Detect which cell encompasses the target text, then output its (x, y) center coordinate. 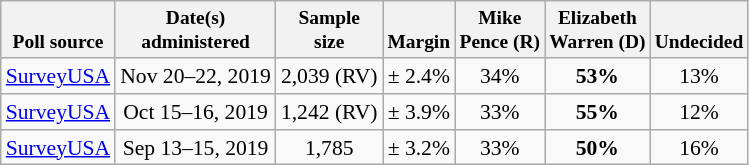
55% (598, 112)
Samplesize (330, 30)
Margin (419, 30)
33% (500, 112)
Nov 20–22, 2019 (196, 76)
Date(s)administered (196, 30)
Poll source (58, 30)
± 2.4% (419, 76)
Oct 15–16, 2019 (196, 112)
12% (699, 112)
2,039 (RV) (330, 76)
34% (500, 76)
13% (699, 76)
1,242 (RV) (330, 112)
± 3.9% (419, 112)
Undecided (699, 30)
53% (598, 76)
MikePence (R) (500, 30)
ElizabethWarren (D) (598, 30)
